For the text-containing cell, return its midpoint in (x, y) coordinate format. 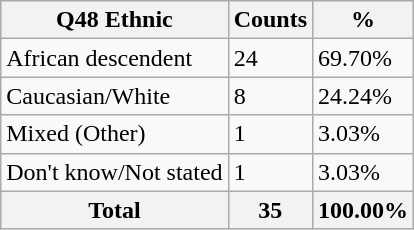
Q48 Ethnic (114, 20)
69.70% (364, 58)
Total (114, 210)
% (364, 20)
Don't know/Not stated (114, 172)
35 (270, 210)
Mixed (Other) (114, 134)
8 (270, 96)
100.00% (364, 210)
24 (270, 58)
Caucasian/White (114, 96)
African descendent (114, 58)
24.24% (364, 96)
Counts (270, 20)
